Return (x, y) of the center of cell containing provided text 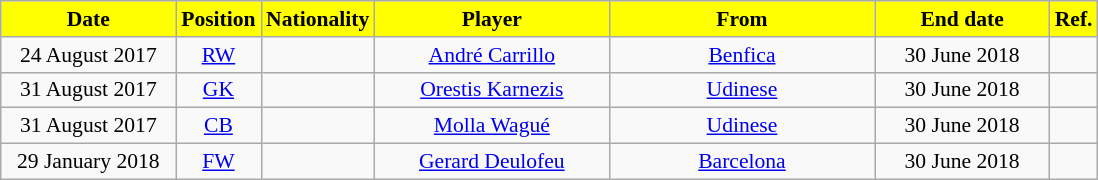
Player (492, 19)
Orestis Karnezis (492, 90)
29 January 2018 (88, 162)
FW (218, 162)
Benfica (742, 55)
Gerard Deulofeu (492, 162)
RW (218, 55)
Date (88, 19)
André Carrillo (492, 55)
CB (218, 126)
Barcelona (742, 162)
Ref. (1074, 19)
From (742, 19)
GK (218, 90)
Molla Wagué (492, 126)
24 August 2017 (88, 55)
End date (962, 19)
Nationality (318, 19)
Position (218, 19)
